Scan for the cell matching the given text and deliver its [x, y] coordinate at center. 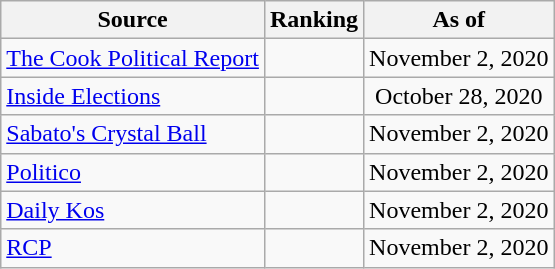
RCP [133, 248]
Source [133, 20]
Sabato's Crystal Ball [133, 134]
Inside Elections [133, 96]
Ranking [314, 20]
Politico [133, 172]
The Cook Political Report [133, 58]
As of [459, 20]
October 28, 2020 [459, 96]
Daily Kos [133, 210]
